Identify which cell holds the provided text, then report its (X, Y) central coordinate. 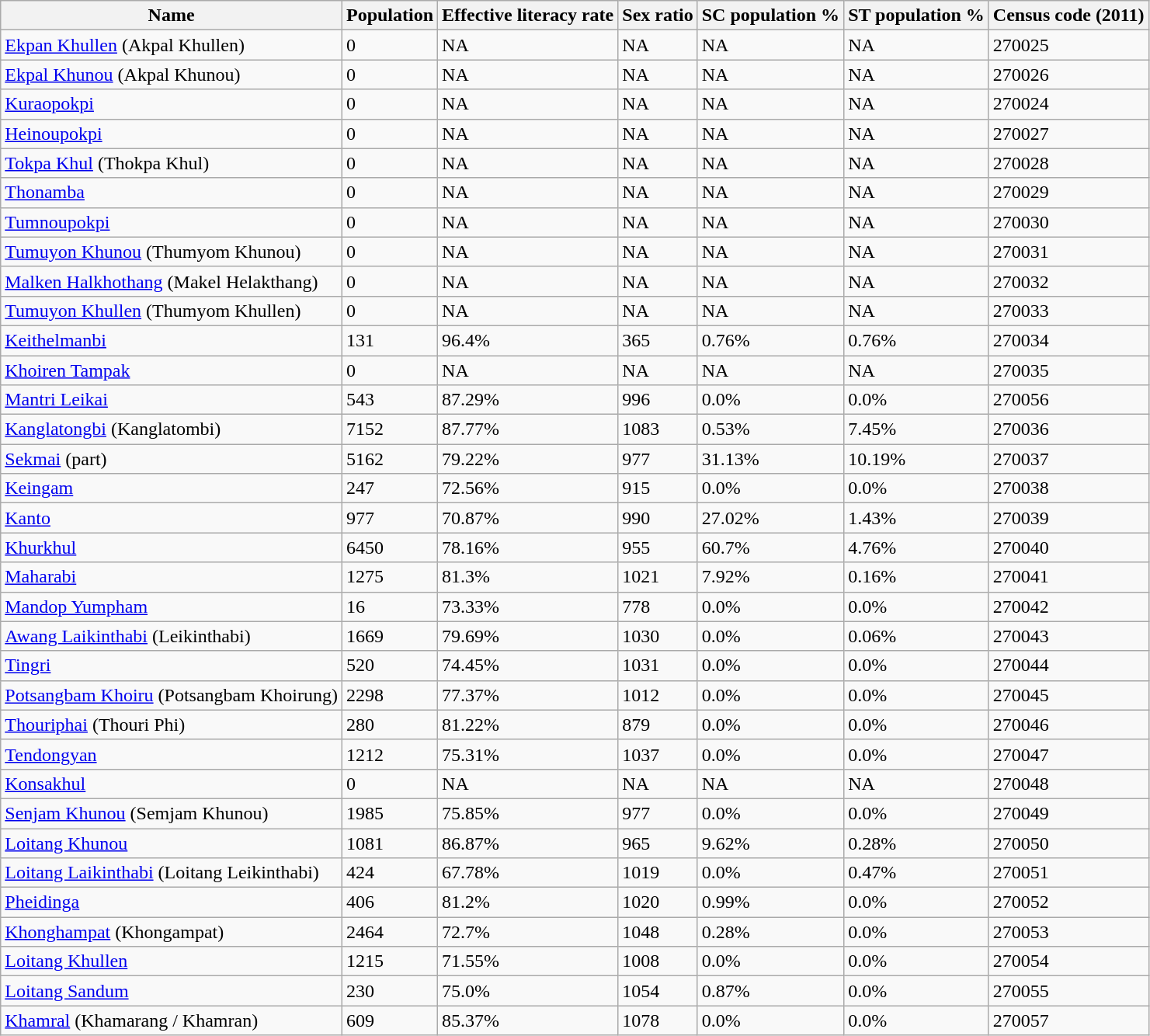
7.92% (770, 577)
270053 (1068, 932)
270054 (1068, 961)
Kanto (172, 518)
27.02% (770, 518)
1037 (658, 754)
1021 (658, 577)
Population (390, 16)
270055 (1068, 991)
Mandop Yumpham (172, 607)
1215 (390, 961)
270052 (1068, 902)
270030 (1068, 222)
16 (390, 607)
Loitang Khunou (172, 843)
Malken Halkhothang (Makel Helakthang) (172, 281)
60.7% (770, 548)
1054 (658, 991)
270043 (1068, 636)
Tingri (172, 666)
Ekpal Khunou (Akpal Khunou) (172, 75)
270057 (1068, 1020)
270027 (1068, 134)
879 (658, 725)
270035 (1068, 370)
543 (390, 400)
75.0% (528, 991)
270040 (1068, 548)
Mantri Leikai (172, 400)
131 (390, 340)
73.33% (528, 607)
1048 (658, 932)
270028 (1068, 163)
0.16% (916, 577)
0.06% (916, 636)
SC population % (770, 16)
270044 (1068, 666)
Tumnoupokpi (172, 222)
9.62% (770, 843)
81.22% (528, 725)
270046 (1068, 725)
79.22% (528, 459)
1985 (390, 813)
Name (172, 16)
79.69% (528, 636)
Khurkhul (172, 548)
Thouriphai (Thouri Phi) (172, 725)
Tumuyon Khunou (Thumyom Khunou) (172, 252)
270051 (1068, 873)
85.37% (528, 1020)
2298 (390, 695)
Sekmai (part) (172, 459)
10.19% (916, 459)
Potsangbam Khoiru (Potsangbam Khoirung) (172, 695)
87.29% (528, 400)
270034 (1068, 340)
270047 (1068, 754)
7152 (390, 429)
Keingam (172, 488)
0.99% (770, 902)
1083 (658, 429)
Khonghampat (Khongampat) (172, 932)
270033 (1068, 311)
Kuraopokpi (172, 104)
ST population % (916, 16)
Sex ratio (658, 16)
1212 (390, 754)
270032 (1068, 281)
Maharabi (172, 577)
270024 (1068, 104)
990 (658, 518)
87.77% (528, 429)
Heinoupokpi (172, 134)
Khamral (Khamarang / Khamran) (172, 1020)
6450 (390, 548)
1081 (390, 843)
1669 (390, 636)
Tokpa Khul (Thokpa Khul) (172, 163)
75.85% (528, 813)
270036 (1068, 429)
1020 (658, 902)
1008 (658, 961)
270050 (1068, 843)
4.76% (916, 548)
5162 (390, 459)
Senjam Khunou (Semjam Khunou) (172, 813)
86.87% (528, 843)
270045 (1068, 695)
Kanglatongbi (Kanglatombi) (172, 429)
Tendongyan (172, 754)
1.43% (916, 518)
81.2% (528, 902)
520 (390, 666)
270048 (1068, 784)
72.56% (528, 488)
77.37% (528, 695)
270025 (1068, 45)
406 (390, 902)
270038 (1068, 488)
78.16% (528, 548)
Awang Laikinthabi (Leikinthabi) (172, 636)
7.45% (916, 429)
74.45% (528, 666)
270056 (1068, 400)
Effective literacy rate (528, 16)
71.55% (528, 961)
915 (658, 488)
1078 (658, 1020)
247 (390, 488)
Loitang Sandum (172, 991)
270037 (1068, 459)
96.4% (528, 340)
1275 (390, 577)
365 (658, 340)
609 (390, 1020)
1031 (658, 666)
67.78% (528, 873)
270026 (1068, 75)
778 (658, 607)
Konsakhul (172, 784)
Khoiren Tampak (172, 370)
270029 (1068, 193)
0.87% (770, 991)
75.31% (528, 754)
Loitang Khullen (172, 961)
1019 (658, 873)
2464 (390, 932)
72.7% (528, 932)
Pheidinga (172, 902)
Thonamba (172, 193)
31.13% (770, 459)
270049 (1068, 813)
1030 (658, 636)
280 (390, 725)
81.3% (528, 577)
270031 (1068, 252)
270041 (1068, 577)
424 (390, 873)
0.47% (916, 873)
996 (658, 400)
70.87% (528, 518)
230 (390, 991)
965 (658, 843)
Ekpan Khullen (Akpal Khullen) (172, 45)
Census code (2011) (1068, 16)
Keithelmanbi (172, 340)
1012 (658, 695)
270042 (1068, 607)
270039 (1068, 518)
0.53% (770, 429)
Tumuyon Khullen (Thumyom Khullen) (172, 311)
Loitang Laikinthabi (Loitang Leikinthabi) (172, 873)
955 (658, 548)
